Extract the (X, Y) coordinate from the center of the cell holding the provided text.  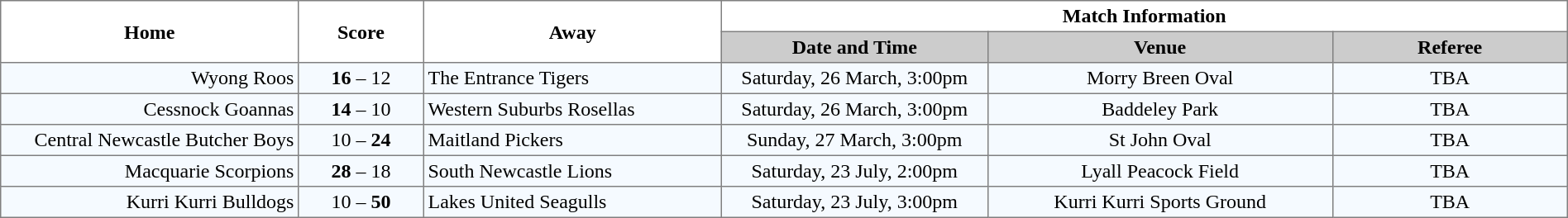
Kurri Kurri Sports Ground (1159, 202)
South Newcastle Lions (572, 171)
Baddeley Park (1159, 109)
Cessnock Goannas (150, 109)
10 – 24 (361, 140)
Sunday, 27 March, 3:00pm (854, 140)
28 – 18 (361, 171)
Saturday, 23 July, 3:00pm (854, 202)
14 – 10 (361, 109)
Kurri Kurri Bulldogs (150, 202)
Venue (1159, 47)
Lakes United Seagulls (572, 202)
Match Information (1145, 17)
Macquarie Scorpions (150, 171)
Morry Breen Oval (1159, 78)
The Entrance Tigers (572, 78)
Western Suburbs Rosellas (572, 109)
Home (150, 31)
16 – 12 (361, 78)
Lyall Peacock Field (1159, 171)
Central Newcastle Butcher Boys (150, 140)
Maitland Pickers (572, 140)
Away (572, 31)
Date and Time (854, 47)
10 – 50 (361, 202)
Referee (1450, 47)
Saturday, 23 July, 2:00pm (854, 171)
Score (361, 31)
Wyong Roos (150, 78)
St John Oval (1159, 140)
